Identify which cell holds the provided text, then report its (X, Y) central coordinate. 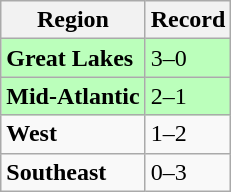
1–2 (188, 134)
Mid-Atlantic (73, 96)
0–3 (188, 172)
Great Lakes (73, 58)
2–1 (188, 96)
Region (73, 20)
Record (188, 20)
Southeast (73, 172)
3–0 (188, 58)
West (73, 134)
